Scan for the cell matching the given text and deliver its [X, Y] coordinate at center. 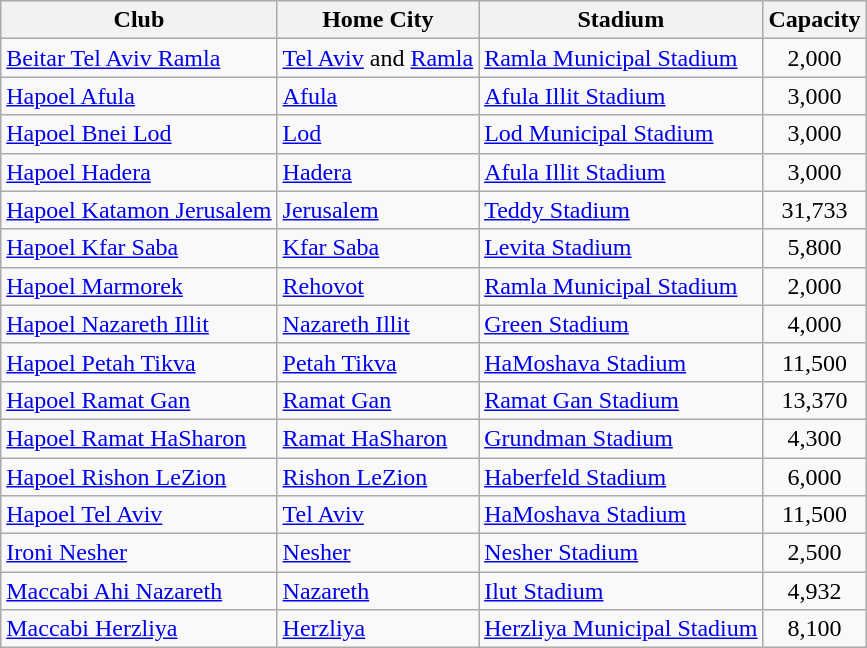
Rishon LeZion [378, 477]
Lod [378, 134]
Ramat Gan Stadium [621, 400]
2,500 [814, 553]
Home City [378, 20]
Hapoel Ramat HaSharon [139, 438]
Hadera [378, 172]
Club [139, 20]
Herzliya Municipal Stadium [621, 629]
Ramat Gan [378, 400]
Kfar Saba [378, 248]
6,000 [814, 477]
Hapoel Marmorek [139, 286]
Tel Aviv [378, 515]
Grundman Stadium [621, 438]
Hapoel Tel Aviv [139, 515]
Nesher Stadium [621, 553]
Ramat HaSharon [378, 438]
13,370 [814, 400]
Hapoel Hadera [139, 172]
Hapoel Bnei Lod [139, 134]
4,300 [814, 438]
Hapoel Nazareth Illit [139, 324]
Lod Municipal Stadium [621, 134]
Nazareth Illit [378, 324]
Hapoel Kfar Saba [139, 248]
Herzliya [378, 629]
Teddy Stadium [621, 210]
Maccabi Ahi Nazareth [139, 591]
4,932 [814, 591]
Green Stadium [621, 324]
Nazareth [378, 591]
Hapoel Petah Tikva [139, 362]
Hapoel Rishon LeZion [139, 477]
Ironi Nesher [139, 553]
Nesher [378, 553]
Stadium [621, 20]
Petah Tikva [378, 362]
5,800 [814, 248]
Jerusalem [378, 210]
Beitar Tel Aviv Ramla [139, 58]
Hapoel Afula [139, 96]
Haberfeld Stadium [621, 477]
Levita Stadium [621, 248]
Ilut Stadium [621, 591]
Afula [378, 96]
Rehovot [378, 286]
Tel Aviv and Ramla [378, 58]
Hapoel Katamon Jerusalem [139, 210]
8,100 [814, 629]
4,000 [814, 324]
Capacity [814, 20]
Hapoel Ramat Gan [139, 400]
Maccabi Herzliya [139, 629]
31,733 [814, 210]
